Scan for the cell matching the given text and deliver its (X, Y) coordinate at center. 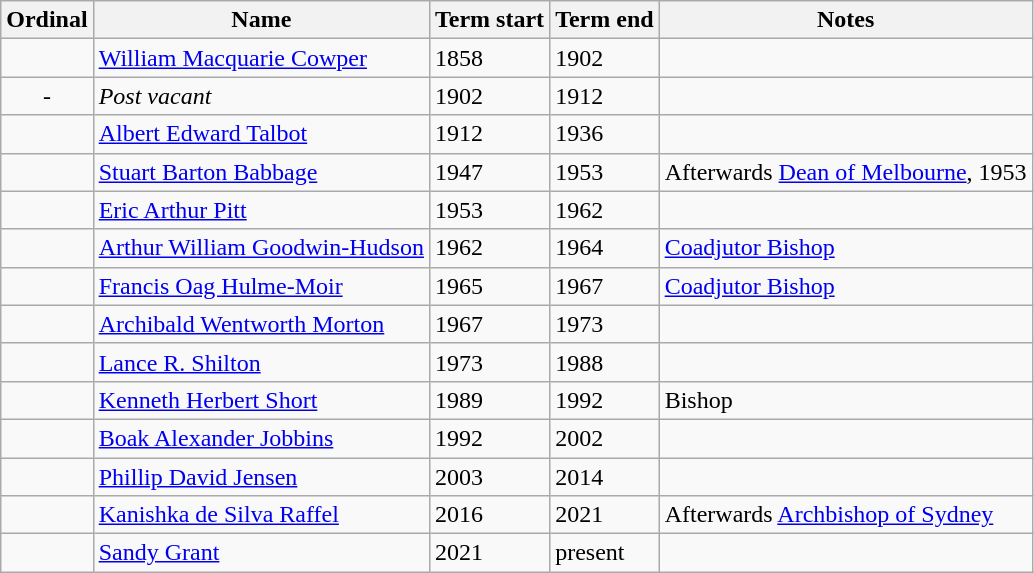
1964 (605, 248)
2002 (605, 438)
Afterwards Archbishop of Sydney (846, 515)
2014 (605, 477)
Afterwards Dean of Melbourne, 1953 (846, 172)
Arthur William Goodwin-Hudson (261, 248)
2003 (489, 477)
1988 (605, 362)
1947 (489, 172)
Ordinal (47, 20)
Archibald Wentworth Morton (261, 324)
Post vacant (261, 96)
Albert Edward Talbot (261, 134)
Term start (489, 20)
William Macquarie Cowper (261, 58)
1965 (489, 286)
Eric Arthur Pitt (261, 210)
Kenneth Herbert Short (261, 400)
Term end (605, 20)
Boak Alexander Jobbins (261, 438)
Kanishka de Silva Raffel (261, 515)
1989 (489, 400)
Notes (846, 20)
present (605, 553)
Bishop (846, 400)
Francis Oag Hulme-Moir (261, 286)
Stuart Barton Babbage (261, 172)
2016 (489, 515)
Phillip David Jensen (261, 477)
Sandy Grant (261, 553)
1936 (605, 134)
- (47, 96)
Name (261, 20)
1858 (489, 58)
Lance R. Shilton (261, 362)
